Identify which cell holds the provided text, then report its [x, y] central coordinate. 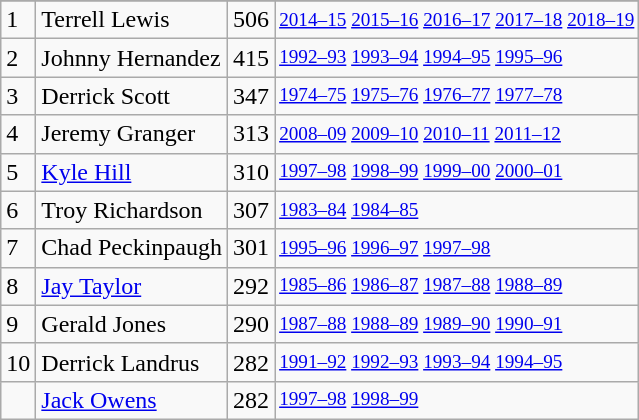
1992–93 1993–94 1994–95 1995–96 [457, 58]
3 [18, 96]
1974–75 1975–76 1976–77 1977–78 [457, 96]
1983–84 1984–85 [457, 210]
Gerald Jones [132, 324]
1987–88 1988–89 1989–90 1990–91 [457, 324]
290 [252, 324]
7 [18, 248]
307 [252, 210]
Terrell Lewis [132, 20]
2008–09 2009–10 2010–11 2011–12 [457, 134]
Kyle Hill [132, 172]
1995–96 1996–97 1997–98 [457, 248]
10 [18, 362]
Troy Richardson [132, 210]
292 [252, 286]
310 [252, 172]
313 [252, 134]
Jack Owens [132, 400]
1991–92 1992–93 1993–94 1994–95 [457, 362]
1 [18, 20]
347 [252, 96]
5 [18, 172]
6 [18, 210]
8 [18, 286]
2 [18, 58]
1997–98 1998–99 1999–00 2000–01 [457, 172]
1997–98 1998–99 [457, 400]
Chad Peckinpaugh [132, 248]
415 [252, 58]
9 [18, 324]
301 [252, 248]
Derrick Scott [132, 96]
506 [252, 20]
4 [18, 134]
Derrick Landrus [132, 362]
Johnny Hernandez [132, 58]
Jeremy Granger [132, 134]
2014–15 2015–16 2016–17 2017–18 2018–19 [457, 20]
1985–86 1986–87 1987–88 1988–89 [457, 286]
Jay Taylor [132, 286]
